Search for the cell housing the specified text and yield its [X, Y] center coordinate. 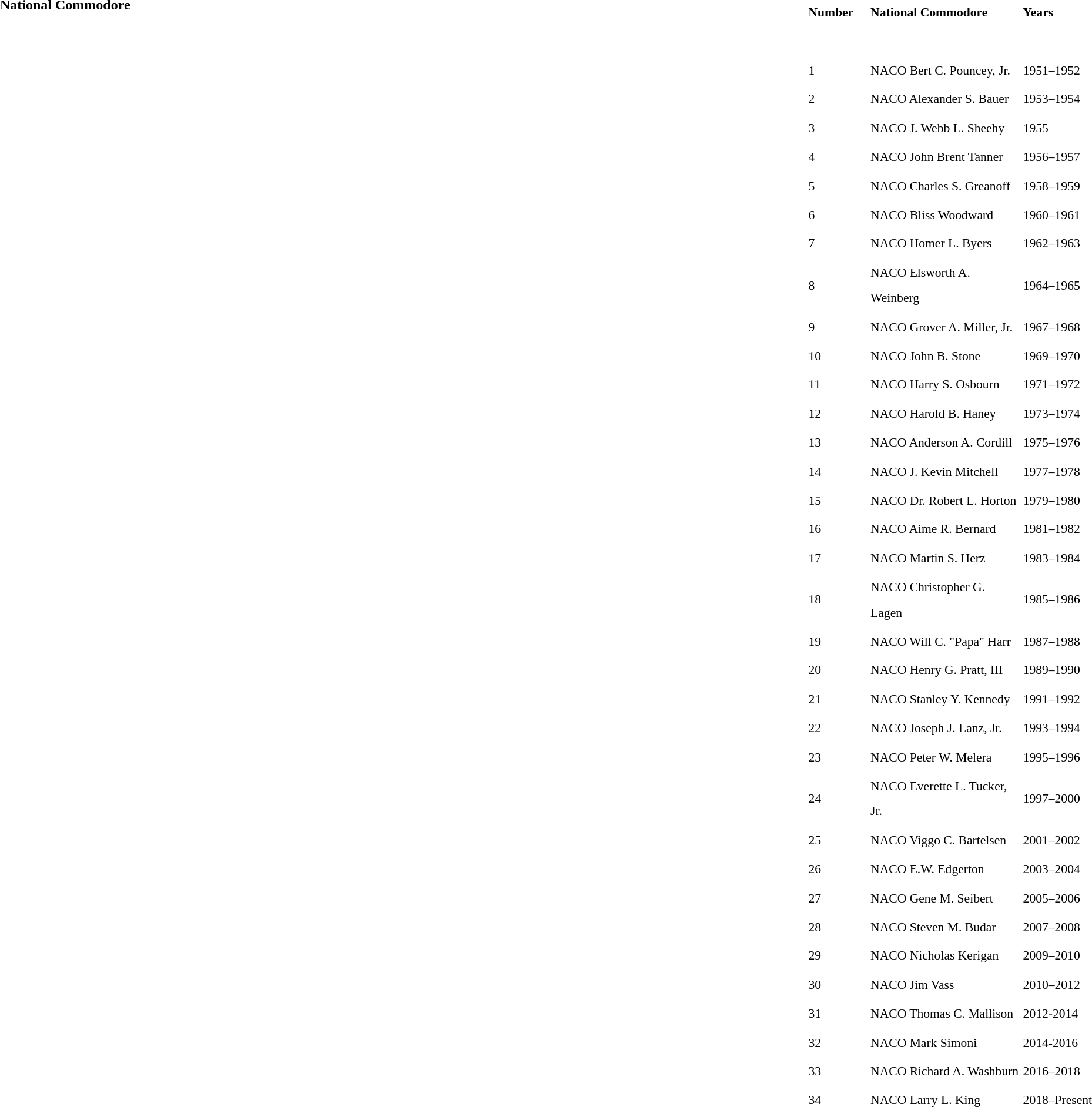
32 [838, 1042]
17 [838, 558]
NACO Peter W. Melera [945, 757]
12 [838, 414]
10 [838, 355]
NACO Anderson A. Cordill [945, 442]
11 [838, 385]
15 [838, 500]
NACO Harry S. Osbourn [945, 385]
NACO Nicholas Kerigan [945, 955]
3 [838, 128]
26 [838, 869]
19 [838, 641]
NACO J. Webb L. Sheehy [945, 128]
NACO E.W. Edgerton [945, 869]
25 [838, 840]
NACO Bliss Woodward [945, 214]
22 [838, 728]
NACO Viggo C. Bartelsen [945, 840]
NACO Martin S. Herz [945, 558]
NACO Harold B. Haney [945, 414]
20 [838, 670]
NACO Jim Vass [945, 985]
23 [838, 757]
NACO Steven M. Budar [945, 927]
NACO Christopher G. Lagen [945, 599]
1 [838, 70]
NACO Dr. Robert L. Horton [945, 500]
24 [838, 798]
21 [838, 699]
NACO Stanley Y. Kennedy [945, 699]
30 [838, 985]
NACO John B. Stone [945, 355]
16 [838, 529]
NACO Charles S. Greanoff [945, 186]
14 [838, 471]
28 [838, 927]
NACO Homer L. Byers [945, 244]
4 [838, 157]
5 [838, 186]
31 [838, 1014]
NACO Alexander S. Bauer [945, 99]
NACO Everette L. Tucker, Jr. [945, 798]
NACO Will C. "Papa" Harr [945, 641]
NACO Elsworth A. Weinberg [945, 286]
8 [838, 286]
NACO John Brent Tanner [945, 157]
29 [838, 955]
27 [838, 898]
6 [838, 214]
13 [838, 442]
7 [838, 244]
NACO Richard A. Washburn [945, 1071]
NACO Bert C. Pouncey, Jr. [945, 70]
NACO Mark Simoni [945, 1042]
NACO J. Kevin Mitchell [945, 471]
33 [838, 1071]
9 [838, 327]
NACO Aime R. Bernard [945, 529]
NACO Thomas C. Mallison [945, 1014]
NACO Gene M. Seibert [945, 898]
NACO Grover A. Miller, Jr. [945, 327]
2 [838, 99]
NACO Henry G. Pratt, III [945, 670]
NACO Joseph J. Lanz, Jr. [945, 728]
18 [838, 599]
